Find where the given text appears and provide that cell's center as [x, y] coordinate. 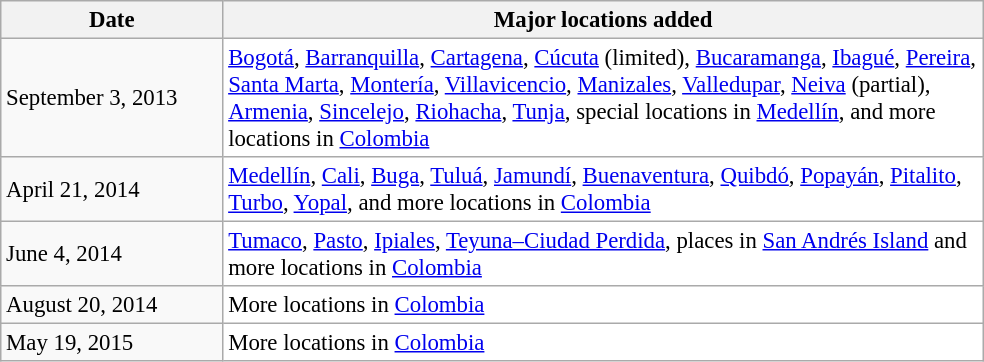
Medellín, Cali, Buga, Tuluá, Jamundí, Buenaventura, Quibdó, Popayán, Pitalito, Turbo, Yopal, and more locations in Colombia [604, 190]
Date [112, 20]
September 3, 2013 [112, 98]
August 20, 2014 [112, 305]
April 21, 2014 [112, 190]
May 19, 2015 [112, 343]
June 4, 2014 [112, 254]
Major locations added [604, 20]
Tumaco, Pasto, Ipiales, Teyuna–Ciudad Perdida, places in San Andrés Island and more locations in Colombia [604, 254]
